For the text-containing cell, return its midpoint in [x, y] coordinate format. 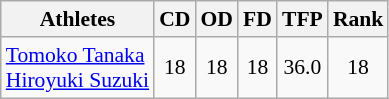
FD [258, 19]
Athletes [78, 19]
TFP [302, 19]
OD [218, 19]
Rank [358, 19]
CD [174, 19]
Tomoko TanakaHiroyuki Suzuki [78, 68]
36.0 [302, 68]
